Provide the [X, Y] coordinate of the cell's center where the given text is located.  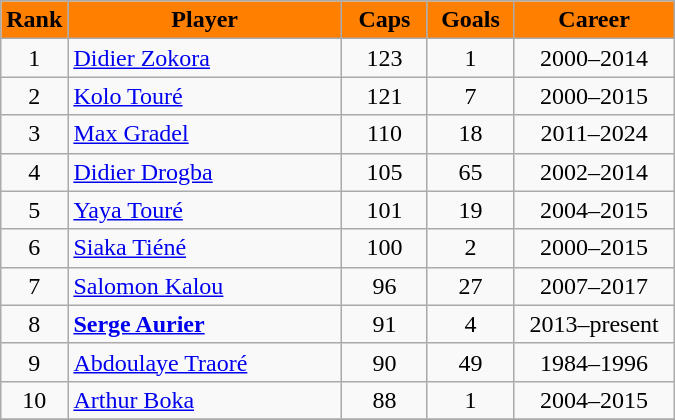
1984–1996 [594, 362]
8 [34, 324]
Player [205, 20]
123 [384, 58]
2013–present [594, 324]
Career [594, 20]
2002–2014 [594, 172]
Arthur Boka [205, 400]
91 [384, 324]
2007–2017 [594, 286]
88 [384, 400]
5 [34, 210]
101 [384, 210]
121 [384, 96]
Goals [470, 20]
9 [34, 362]
3 [34, 134]
105 [384, 172]
18 [470, 134]
Salomon Kalou [205, 286]
96 [384, 286]
2011–2024 [594, 134]
Serge Aurier [205, 324]
2000–2014 [594, 58]
19 [470, 210]
90 [384, 362]
Kolo Touré [205, 96]
Rank [34, 20]
Didier Zokora [205, 58]
Caps [384, 20]
Didier Drogba [205, 172]
Max Gradel [205, 134]
27 [470, 286]
6 [34, 248]
Abdoulaye Traoré [205, 362]
10 [34, 400]
Siaka Tiéné [205, 248]
49 [470, 362]
65 [470, 172]
100 [384, 248]
Yaya Touré [205, 210]
110 [384, 134]
